Return the (X, Y) coordinate for the center point of the cell that contains the specified text.  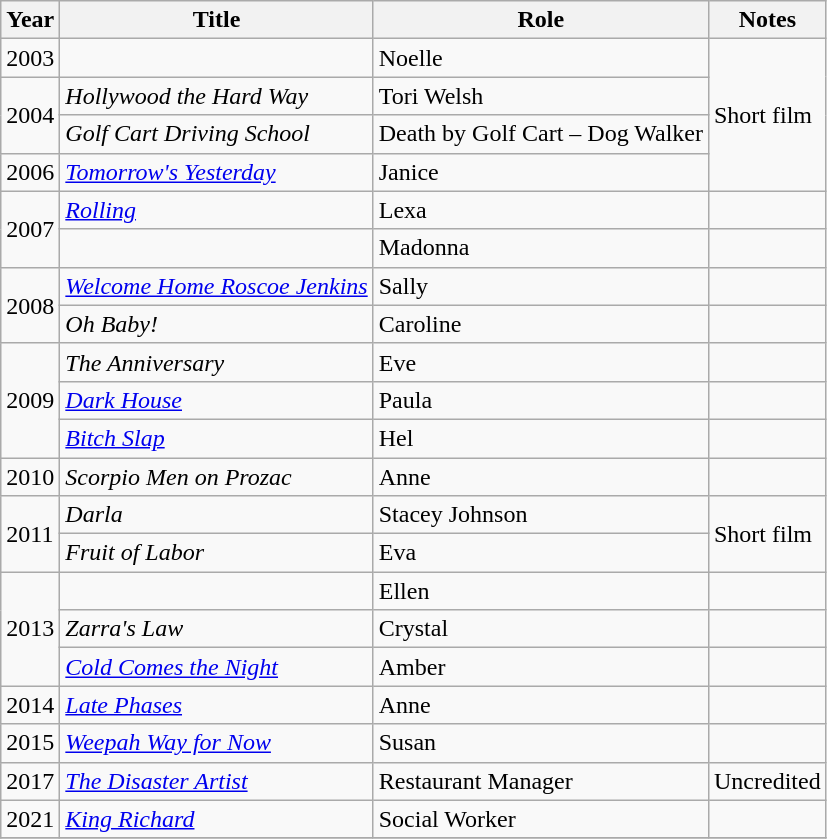
Title (216, 20)
Golf Cart Driving School (216, 134)
Susan (540, 743)
Caroline (540, 324)
2015 (30, 743)
Hollywood the Hard Way (216, 96)
Eve (540, 362)
2007 (30, 229)
Crystal (540, 629)
2006 (30, 172)
2010 (30, 477)
Role (540, 20)
Tori Welsh (540, 96)
The Anniversary (216, 362)
Weepah Way for Now (216, 743)
2008 (30, 305)
Uncredited (767, 781)
Scorpio Men on Prozac (216, 477)
Bitch Slap (216, 438)
Year (30, 20)
Darla (216, 515)
Madonna (540, 248)
2021 (30, 819)
2013 (30, 629)
Death by Golf Cart – Dog Walker (540, 134)
Ellen (540, 591)
Eva (540, 553)
Hel (540, 438)
Cold Comes the Night (216, 667)
Dark House (216, 400)
Zarra's Law (216, 629)
Stacey Johnson (540, 515)
Paula (540, 400)
Tomorrow's Yesterday (216, 172)
Notes (767, 20)
2011 (30, 534)
Social Worker (540, 819)
Janice (540, 172)
Welcome Home Roscoe Jenkins (216, 286)
2009 (30, 400)
Late Phases (216, 705)
2004 (30, 115)
Noelle (540, 58)
Rolling (216, 210)
2003 (30, 58)
Sally (540, 286)
Lexa (540, 210)
Oh Baby! (216, 324)
King Richard (216, 819)
The Disaster Artist (216, 781)
2014 (30, 705)
2017 (30, 781)
Restaurant Manager (540, 781)
Fruit of Labor (216, 553)
Amber (540, 667)
